Search for the cell housing the specified text and yield its (X, Y) center coordinate. 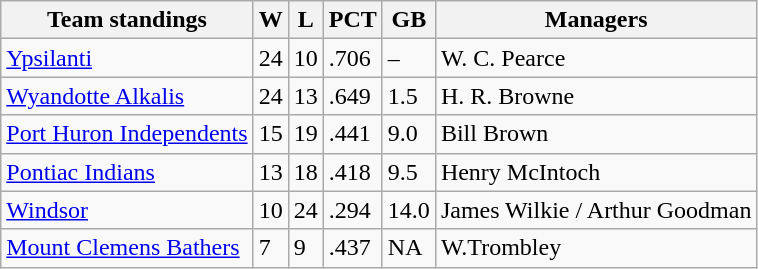
NA (408, 248)
Henry McIntoch (596, 172)
15 (270, 134)
PCT (352, 20)
Managers (596, 20)
18 (306, 172)
.437 (352, 248)
Team standings (127, 20)
9.5 (408, 172)
W (270, 20)
9 (306, 248)
9.0 (408, 134)
GB (408, 20)
Wyandotte Alkalis (127, 96)
.706 (352, 58)
Port Huron Independents (127, 134)
W.Trombley (596, 248)
L (306, 20)
H. R. Browne (596, 96)
Ypsilanti (127, 58)
14.0 (408, 210)
1.5 (408, 96)
Bill Brown (596, 134)
James Wilkie / Arthur Goodman (596, 210)
19 (306, 134)
7 (270, 248)
.441 (352, 134)
– (408, 58)
Windsor (127, 210)
Mount Clemens Bathers (127, 248)
.649 (352, 96)
.294 (352, 210)
Pontiac Indians (127, 172)
W. C. Pearce (596, 58)
.418 (352, 172)
